Pinpoint the cell where the given text exists, returning its (X, Y) midpoint coordinate. 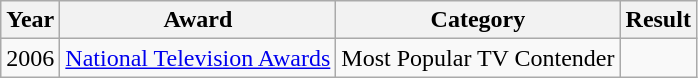
Result (658, 20)
Most Popular TV Contender (478, 58)
2006 (30, 58)
Year (30, 20)
Category (478, 20)
National Television Awards (198, 58)
Award (198, 20)
